Scan for the cell matching the given text and deliver its [X, Y] coordinate at center. 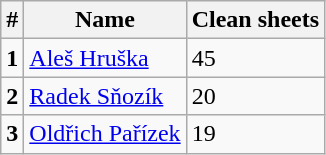
Oldřich Pařízek [105, 134]
# [12, 20]
2 [12, 96]
Clean sheets [255, 20]
20 [255, 96]
1 [12, 58]
Radek Sňozík [105, 96]
Name [105, 20]
Aleš Hruška [105, 58]
3 [12, 134]
19 [255, 134]
45 [255, 58]
